Scan for the cell matching the given text and deliver its [x, y] coordinate at center. 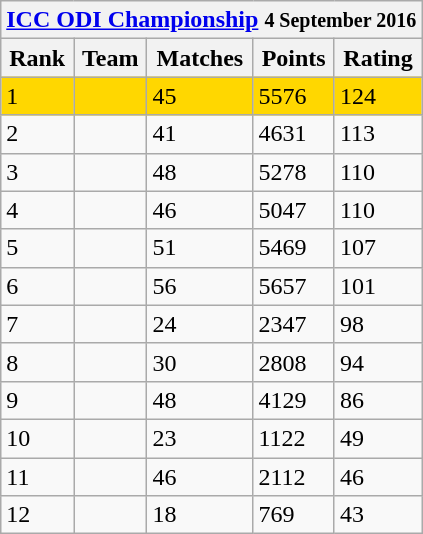
7 [38, 324]
101 [378, 286]
5576 [294, 96]
41 [200, 134]
9 [38, 400]
5 [38, 248]
124 [378, 96]
Rating [378, 58]
113 [378, 134]
56 [200, 286]
18 [200, 515]
107 [378, 248]
2808 [294, 362]
43 [378, 515]
98 [378, 324]
94 [378, 362]
24 [200, 324]
ICC ODI Championship 4 September 2016 [212, 20]
10 [38, 438]
30 [200, 362]
Points [294, 58]
45 [200, 96]
12 [38, 515]
6 [38, 286]
1122 [294, 438]
3 [38, 172]
5469 [294, 248]
5047 [294, 210]
1 [38, 96]
2347 [294, 324]
51 [200, 248]
4129 [294, 400]
86 [378, 400]
769 [294, 515]
49 [378, 438]
5657 [294, 286]
Team [110, 58]
5278 [294, 172]
23 [200, 438]
4631 [294, 134]
Rank [38, 58]
2112 [294, 477]
2 [38, 134]
4 [38, 210]
11 [38, 477]
8 [38, 362]
Matches [200, 58]
